Identify which cell holds the provided text, then report its (X, Y) central coordinate. 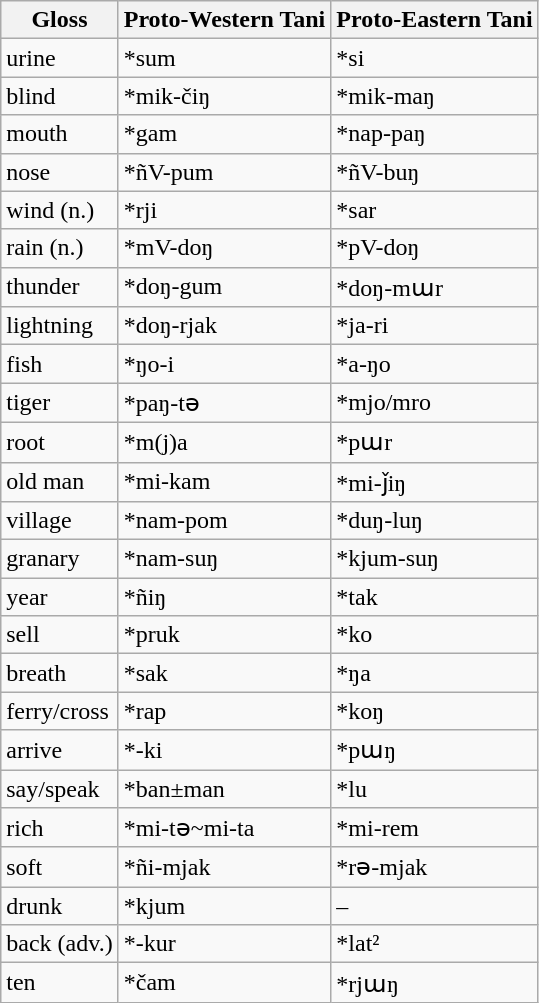
*a-ŋo (434, 364)
*sum (224, 58)
*ja-ri (434, 326)
*doŋ-mɯr (434, 287)
*ñV-buŋ (434, 172)
year (60, 597)
*m(j)a (224, 442)
*sak (224, 673)
*nap-paŋ (434, 134)
*mik-maŋ (434, 96)
*ko (434, 635)
Gloss (60, 20)
lightning (60, 326)
*koŋ (434, 711)
tiger (60, 403)
urine (60, 58)
rain (n.) (60, 248)
*duŋ-luŋ (434, 521)
drunk (60, 906)
*paŋ-tə (224, 403)
*tak (434, 597)
*ŋa (434, 673)
*pV-doŋ (434, 248)
rich (60, 828)
fish (60, 364)
*ŋo-i (224, 364)
*sar (434, 210)
blind (60, 96)
*čam (224, 983)
soft (60, 867)
granary (60, 559)
– (434, 906)
old man (60, 482)
wind (n.) (60, 210)
*ñi-mjak (224, 867)
village (60, 521)
arrive (60, 750)
*lat² (434, 944)
*rji (224, 210)
*rap (224, 711)
Proto-Western Tani (224, 20)
*gam (224, 134)
*nam-pom (224, 521)
Proto-Eastern Tani (434, 20)
*-kur (224, 944)
*mi-rem (434, 828)
root (60, 442)
*si (434, 58)
*ñV-pum (224, 172)
say/speak (60, 789)
*pɯŋ (434, 750)
*mi-tə~mi-ta (224, 828)
ferry/cross (60, 711)
breath (60, 673)
nose (60, 172)
thunder (60, 287)
*ban±man (224, 789)
*pruk (224, 635)
*rjɯŋ (434, 983)
*kjum (224, 906)
*mi-ǰiŋ (434, 482)
*lu (434, 789)
*nam-suŋ (224, 559)
*rə-mjak (434, 867)
back (adv.) (60, 944)
*mjo/mro (434, 403)
*mik-čiŋ (224, 96)
*kjum-suŋ (434, 559)
*mi-kam (224, 482)
ten (60, 983)
*ñiŋ (224, 597)
*-ki (224, 750)
*mV-doŋ (224, 248)
*doŋ-rjak (224, 326)
*doŋ-gum (224, 287)
*pɯr (434, 442)
mouth (60, 134)
sell (60, 635)
